Provide the (X, Y) coordinate of the cell's center where the given text is located.  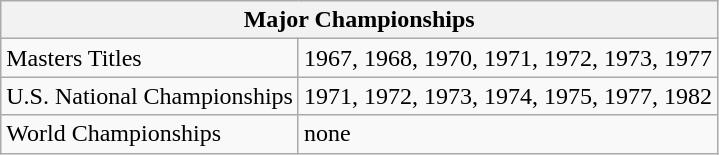
1971, 1972, 1973, 1974, 1975, 1977, 1982 (508, 96)
Major Championships (360, 20)
World Championships (150, 134)
none (508, 134)
1967, 1968, 1970, 1971, 1972, 1973, 1977 (508, 58)
U.S. National Championships (150, 96)
Masters Titles (150, 58)
